Extract the (X, Y) coordinate from the center of the cell holding the provided text.  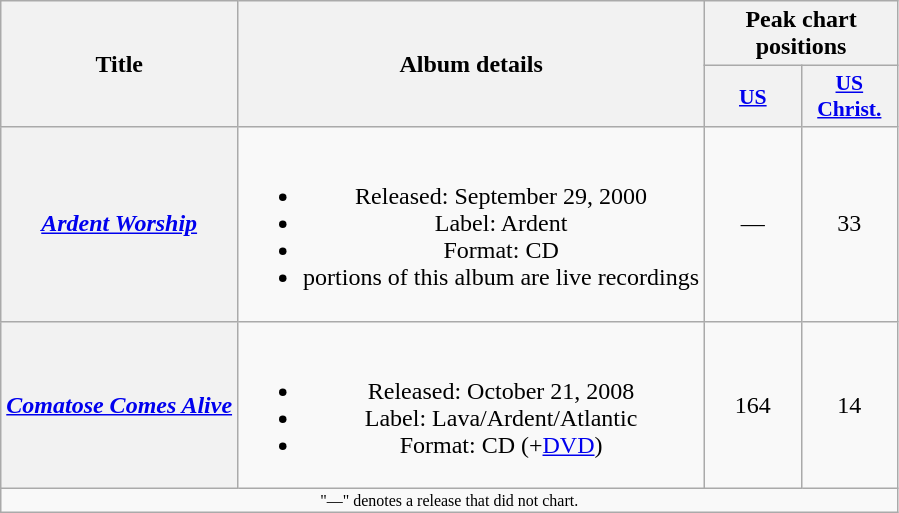
"—" denotes a release that did not chart. (450, 500)
— (754, 224)
33 (850, 224)
Ardent Worship (120, 224)
Released: September 29, 2000Label: ArdentFormat: CDportions of this album are live recordings (472, 224)
Peak chart positions (802, 34)
Album details (472, 64)
US (754, 96)
164 (754, 404)
Title (120, 64)
USChrist. (850, 96)
Comatose Comes Alive (120, 404)
Released: October 21, 2008Label: Lava/Ardent/AtlanticFormat: CD (+DVD) (472, 404)
14 (850, 404)
